Determine the [X, Y] coordinate at the center of the cell enclosing the given text.  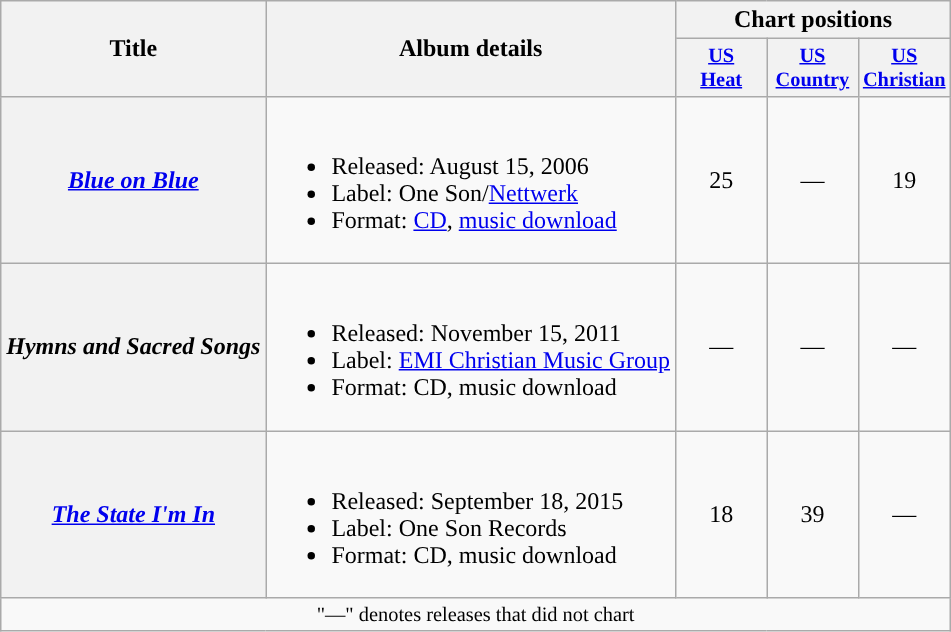
USChristian [904, 68]
25 [722, 180]
The State I'm In [134, 514]
Album details [471, 49]
39 [812, 514]
Chart positions [814, 20]
Hymns and Sacred Songs [134, 348]
Blue on Blue [134, 180]
19 [904, 180]
Released: August 15, 2006Label: One Son/NettwerkFormat: CD, music download [471, 180]
USCountry [812, 68]
18 [722, 514]
Title [134, 49]
"—" denotes releases that did not chart [476, 615]
Released: September 18, 2015Label: One Son RecordsFormat: CD, music download [471, 514]
USHeat [722, 68]
Released: November 15, 2011Label: EMI Christian Music GroupFormat: CD, music download [471, 348]
